Identify which cell holds the provided text, then report its (x, y) central coordinate. 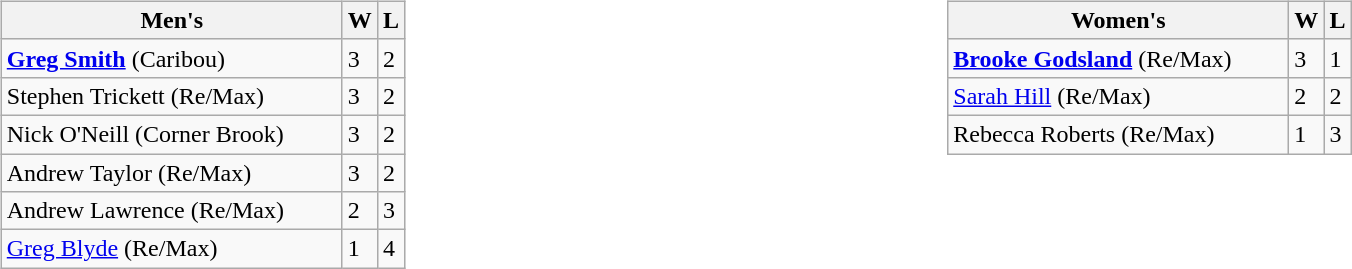
Andrew Taylor (Re/Max) (172, 173)
Sarah Hill (Re/Max) (1118, 96)
Greg Blyde (Re/Max) (172, 249)
Brooke Godsland (Re/Max) (1118, 58)
Men's (172, 20)
Nick O'Neill (Corner Brook) (172, 134)
Stephen Trickett (Re/Max) (172, 96)
4 (390, 249)
Women's (1118, 20)
Greg Smith (Caribou) (172, 58)
Rebecca Roberts (Re/Max) (1118, 134)
Andrew Lawrence (Re/Max) (172, 211)
